Return the [x, y] coordinate for the center point of the cell that contains the specified text.  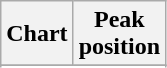
Peakposition [119, 34]
Chart [37, 34]
